Capture the cell that displays the provided text and extract its (x, y) central coordinate. 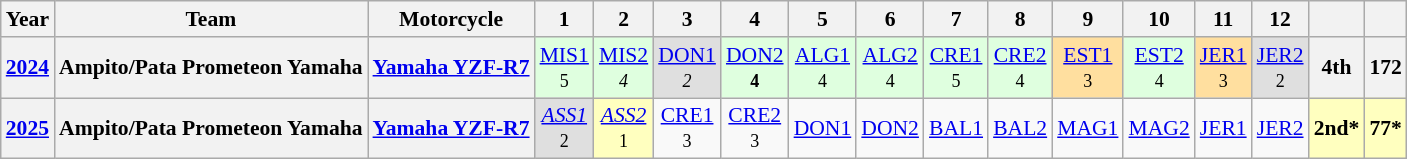
EST24 (1158, 68)
MIS24 (624, 68)
BAL1 (956, 128)
10 (1158, 19)
JER13 (1224, 68)
12 (1280, 19)
ALG14 (823, 68)
ASS12 (564, 128)
Motorcycle (452, 19)
2025 (28, 128)
JER2 (1280, 128)
5 (823, 19)
3 (687, 19)
MIS15 (564, 68)
1 (564, 19)
JER1 (1224, 128)
2nd* (1337, 128)
ASS21 (624, 128)
CRE24 (1020, 68)
Year (28, 19)
JER22 (1280, 68)
4th (1337, 68)
11 (1224, 19)
CRE13 (687, 128)
ALG24 (890, 68)
BAL2 (1020, 128)
MAG2 (1158, 128)
77* (1386, 128)
7 (956, 19)
MAG1 (1088, 128)
2 (624, 19)
2024 (28, 68)
DON2 (890, 128)
172 (1386, 68)
9 (1088, 19)
DON1 (823, 128)
8 (1020, 19)
CRE15 (956, 68)
EST13 (1088, 68)
6 (890, 19)
CRE23 (755, 128)
DON24 (755, 68)
DON12 (687, 68)
Team (211, 19)
4 (755, 19)
